Locate the cell with the specified text and output its [x, y] center coordinate. 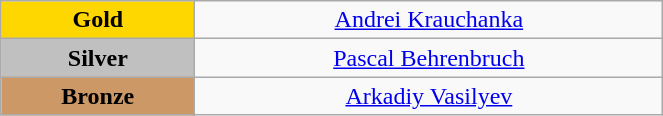
Pascal Behrenbruch [429, 58]
Gold [98, 20]
Bronze [98, 96]
Andrei Krauchanka [429, 20]
Silver [98, 58]
Arkadiy Vasilyev [429, 96]
